From the cell containing the given text, extract its center point as [X, Y] coordinate. 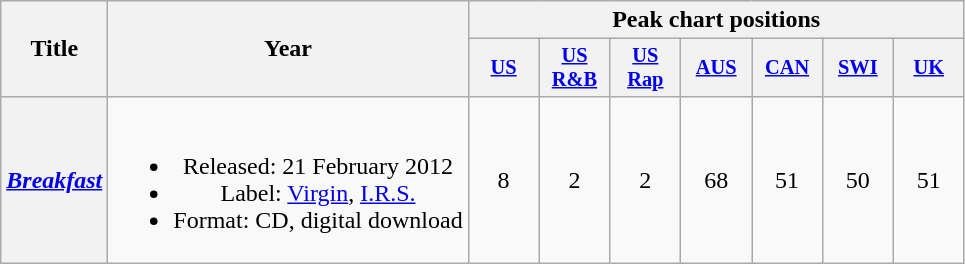
US Rap [646, 68]
Year [288, 49]
UK [928, 68]
Title [54, 49]
US R&B [574, 68]
8 [504, 180]
CAN [788, 68]
Released: 21 February 2012Label: Virgin, I.R.S.Format: CD, digital download [288, 180]
68 [716, 180]
SWI [858, 68]
AUS [716, 68]
US [504, 68]
Breakfast [54, 180]
Peak chart positions [716, 20]
50 [858, 180]
